Return (X, Y) of the center of cell containing provided text 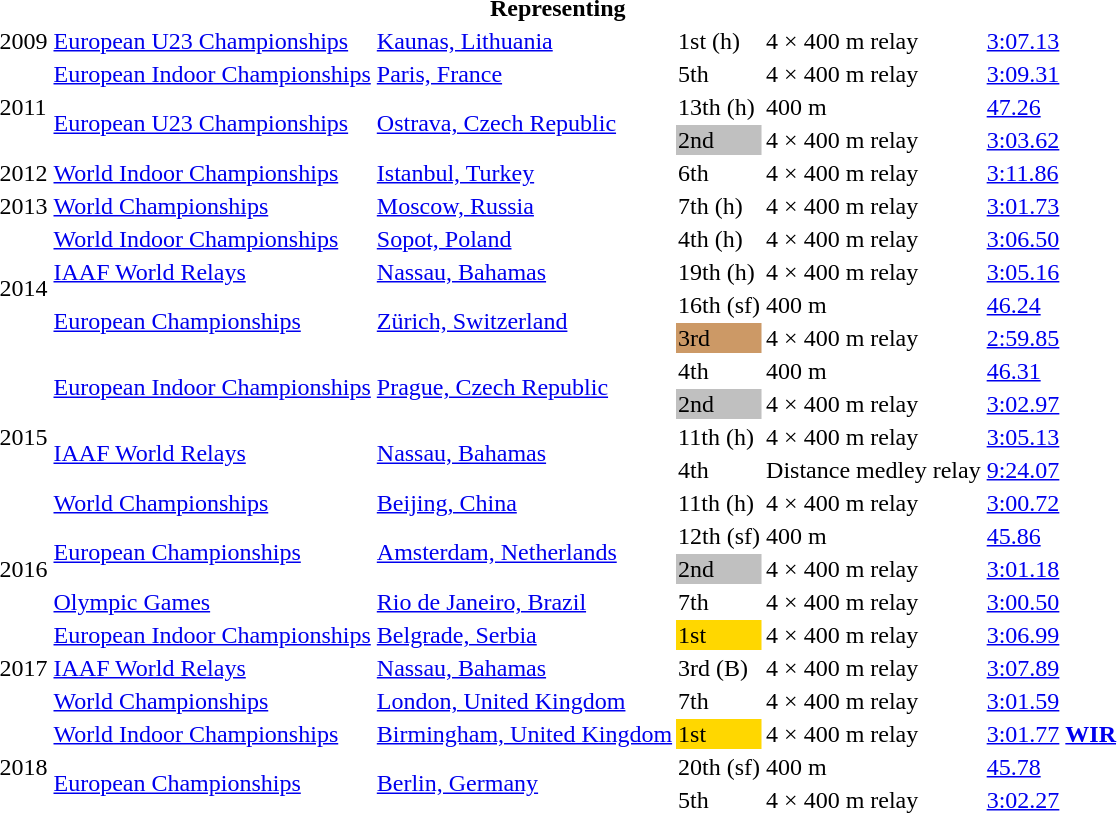
Kaunas, Lithuania (524, 41)
13th (h) (720, 107)
45.86 (1051, 536)
Istanbul, Turkey (524, 173)
4th (h) (720, 239)
46.31 (1051, 371)
3:01.18 (1051, 569)
3:07.13 (1051, 41)
3:07.89 (1051, 668)
Ostrava, Czech Republic (524, 124)
Belgrade, Serbia (524, 635)
9:24.07 (1051, 470)
3:01.77 WIR (1051, 734)
Zürich, Switzerland (524, 322)
3:00.72 (1051, 503)
19th (h) (720, 272)
Moscow, Russia (524, 206)
3rd (720, 338)
6th (720, 173)
47.26 (1051, 107)
3:01.73 (1051, 206)
45.78 (1051, 767)
Olympic Games (212, 602)
3:05.16 (1051, 272)
3:01.59 (1051, 701)
2:59.85 (1051, 338)
Sopot, Poland (524, 239)
3:11.86 (1051, 173)
3rd (B) (720, 668)
3:06.50 (1051, 239)
London, United Kingdom (524, 701)
3:05.13 (1051, 437)
20th (sf) (720, 767)
3:03.62 (1051, 140)
46.24 (1051, 305)
3:02.97 (1051, 404)
3:06.99 (1051, 635)
Birmingham, United Kingdom (524, 734)
3:00.50 (1051, 602)
Rio de Janeiro, Brazil (524, 602)
1st (h) (720, 41)
16th (sf) (720, 305)
3:09.31 (1051, 74)
Paris, France (524, 74)
7th (h) (720, 206)
5th (720, 74)
Distance medley relay (874, 470)
Amsterdam, Netherlands (524, 552)
Prague, Czech Republic (524, 388)
Beijing, China (524, 503)
12th (sf) (720, 536)
